Detect which cell encompasses the target text, then output its (X, Y) center coordinate. 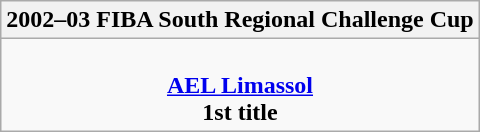
2002–03 FIBA South Regional Challenge Cup (240, 20)
AEL Limassol 1st title (240, 85)
